Output the (X, Y) coordinate of the center of the cell containing the given text.  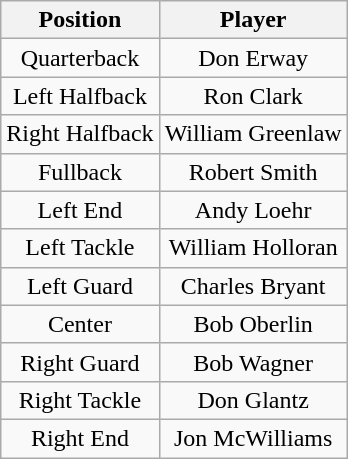
Don Glantz (253, 400)
William Holloran (253, 248)
Ron Clark (253, 96)
William Greenlaw (253, 134)
Bob Oberlin (253, 324)
Left End (80, 210)
Left Guard (80, 286)
Right Halfback (80, 134)
Player (253, 20)
Don Erway (253, 58)
Left Halfback (80, 96)
Charles Bryant (253, 286)
Bob Wagner (253, 362)
Right Tackle (80, 400)
Left Tackle (80, 248)
Fullback (80, 172)
Andy Loehr (253, 210)
Center (80, 324)
Jon McWilliams (253, 438)
Right Guard (80, 362)
Quarterback (80, 58)
Position (80, 20)
Right End (80, 438)
Robert Smith (253, 172)
